Identify which cell holds the provided text, then report its (X, Y) central coordinate. 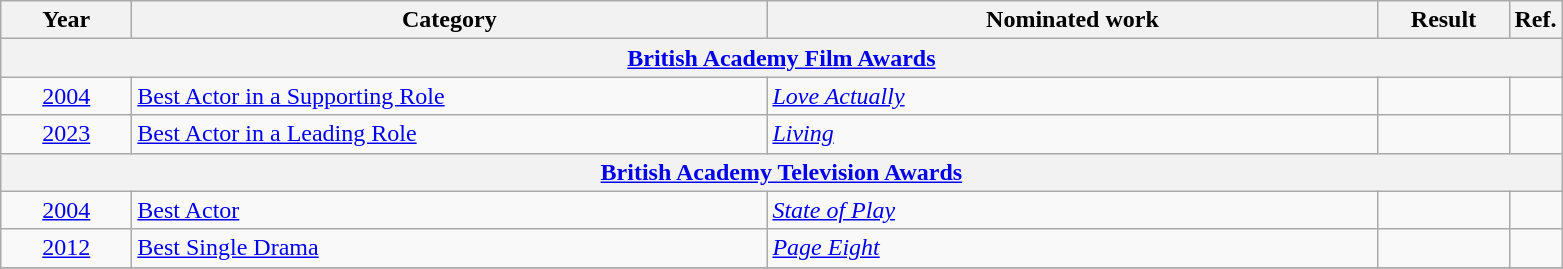
British Academy Film Awards (782, 58)
Best Actor in a Supporting Role (450, 96)
Nominated work (1072, 20)
Best Actor (450, 210)
Best Actor in a Leading Role (450, 134)
Result (1444, 20)
2023 (66, 134)
Living (1072, 134)
State of Play (1072, 210)
Year (66, 20)
British Academy Television Awards (782, 172)
Page Eight (1072, 248)
2012 (66, 248)
Love Actually (1072, 96)
Category (450, 20)
Best Single Drama (450, 248)
Ref. (1536, 20)
